Extract the [x, y] coordinate from the center of the cell holding the provided text.  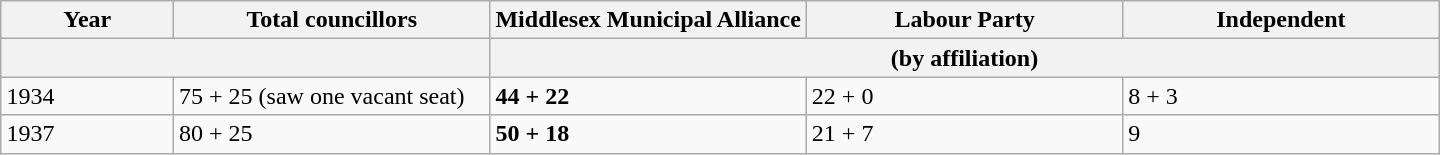
80 + 25 [332, 134]
(by affiliation) [964, 58]
44 + 22 [648, 96]
21 + 7 [964, 134]
1934 [88, 96]
22 + 0 [964, 96]
Middlesex Municipal Alliance [648, 20]
50 + 18 [648, 134]
Independent [1281, 20]
1937 [88, 134]
Labour Party [964, 20]
75 + 25 (saw one vacant seat) [332, 96]
9 [1281, 134]
Total councillors [332, 20]
8 + 3 [1281, 96]
Year [88, 20]
